Determine the (X, Y) coordinate at the center of the cell enclosing the given text.  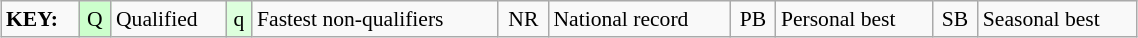
PB (753, 19)
Qualified (168, 19)
q (239, 19)
National record (639, 19)
Q (95, 19)
SB (955, 19)
NR (523, 19)
Personal best (854, 19)
KEY: (40, 19)
Fastest non-qualifiers (375, 19)
Seasonal best (1058, 19)
